Search for the cell housing the specified text and yield its [x, y] center coordinate. 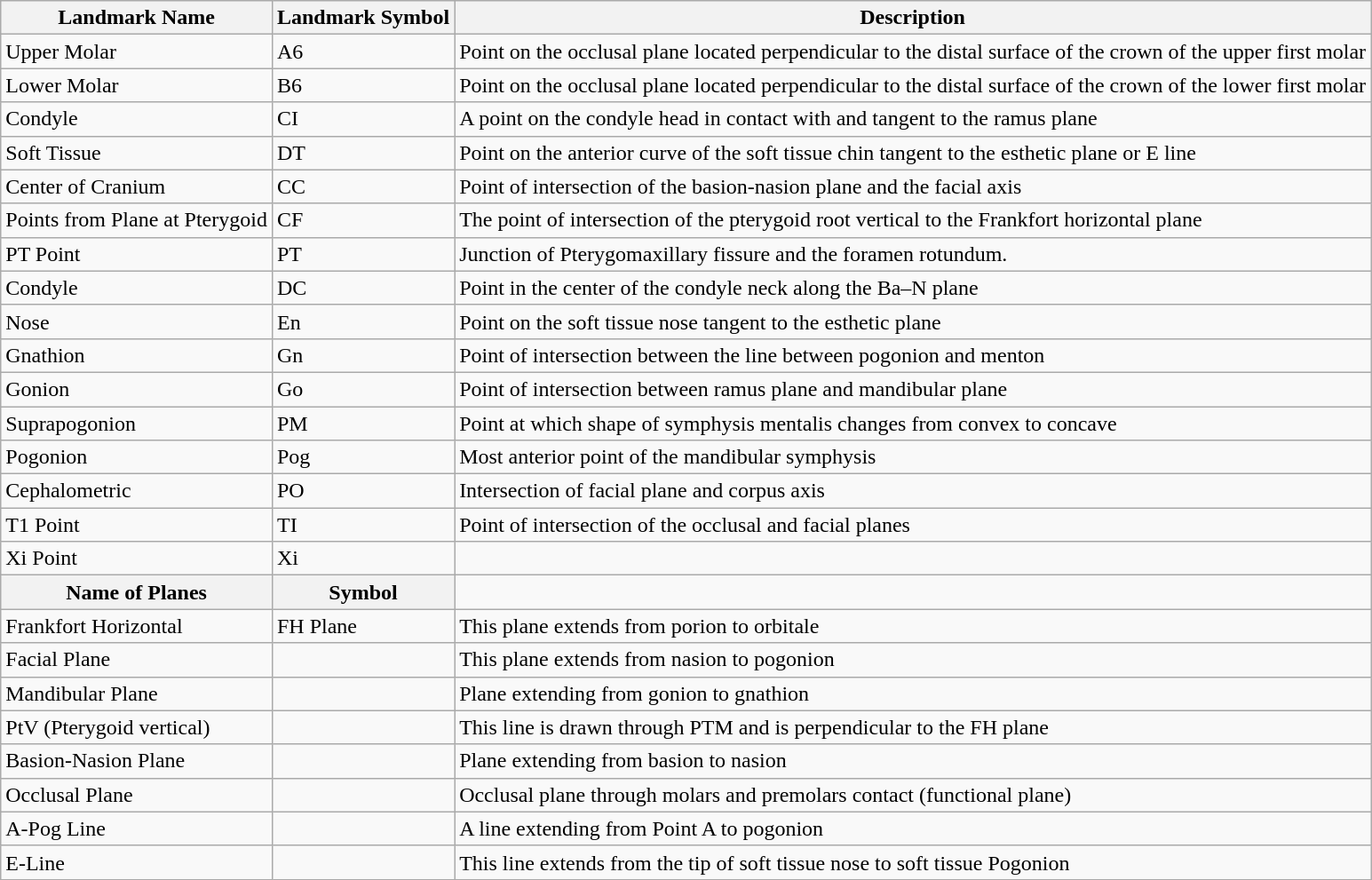
This plane extends from porion to orbitale [913, 626]
TI [362, 525]
Occlusal plane through molars and premolars contact (functional plane) [913, 795]
This line extends from the tip of soft tissue nose to soft tissue Pogonion [913, 862]
Point of intersection between the line between pogonion and menton [913, 355]
PtV (Pterygoid vertical) [137, 727]
Basion-Nasion Plane [137, 761]
Mandibular Plane [137, 694]
Point on the occlusal plane located perpendicular to the distal surface of the crown of the upper first molar [913, 52]
B6 [362, 85]
Cephalometric [137, 491]
Xi [362, 559]
This plane extends from nasion to pogonion [913, 660]
The point of intersection of the pterygoid root vertical to the Frankfort horizontal plane [913, 220]
DC [362, 288]
Soft Tissue [137, 153]
PT [362, 254]
Xi Point [137, 559]
This line is drawn through PTM and is perpendicular to the FH plane [913, 727]
Intersection of facial plane and corpus axis [913, 491]
Upper Molar [137, 52]
Plane extending from gonion to gnathion [913, 694]
Point of intersection of the occlusal and facial planes [913, 525]
Center of Cranium [137, 186]
Symbol [362, 592]
A point on the condyle head in contact with and tangent to the ramus plane [913, 119]
FH Plane [362, 626]
Description [913, 18]
En [362, 321]
Name of Planes [137, 592]
PT Point [137, 254]
Point on the anterior curve of the soft tissue chin tangent to the esthetic plane or E line [913, 153]
CF [362, 220]
CC [362, 186]
Point of intersection between ramus plane and mandibular plane [913, 389]
Gonion [137, 389]
Nose [137, 321]
CI [362, 119]
Point on the soft tissue nose tangent to the esthetic plane [913, 321]
DT [362, 153]
Gn [362, 355]
T1 Point [137, 525]
Point at which shape of symphysis mentalis changes from convex to concave [913, 424]
Most anterior point of the mandibular symphysis [913, 457]
Gnathion [137, 355]
A line extending from Point A to pogonion [913, 828]
Frankfort Horizontal [137, 626]
Occlusal Plane [137, 795]
Go [362, 389]
Pog [362, 457]
Suprapogonion [137, 424]
Facial Plane [137, 660]
Landmark Symbol [362, 18]
Lower Molar [137, 85]
Point of intersection of the basion-nasion plane and the facial axis [913, 186]
Pogonion [137, 457]
A-Pog Line [137, 828]
PM [362, 424]
Points from Plane at Pterygoid [137, 220]
Landmark Name [137, 18]
A6 [362, 52]
Point on the occlusal plane located perpendicular to the distal surface of the crown of the lower first molar [913, 85]
PO [362, 491]
Plane extending from basion to nasion [913, 761]
Junction of Pterygomaxillary fissure and the foramen rotundum. [913, 254]
E-Line [137, 862]
Point in the center of the condyle neck along the Ba–N plane [913, 288]
